Return the [X, Y] coordinate for the center point of the cell that contains the specified text.  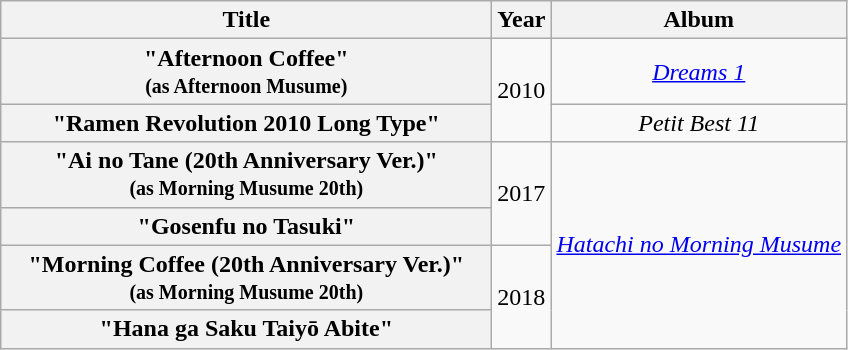
"Gosenfu no Tasuki" [246, 226]
"Morning Coffee (20th Anniversary Ver.)"(as Morning Musume 20th) [246, 278]
Year [522, 20]
Hatachi no Morning Musume [699, 245]
2018 [522, 296]
"Hana ga Saku Taiyō Abite" [246, 329]
2010 [522, 90]
Petit Best 11 [699, 123]
"Ramen Revolution 2010 Long Type" [246, 123]
Album [699, 20]
"Afternoon Coffee"(as Afternoon Musume) [246, 72]
"Ai no Tane (20th Anniversary Ver.)"(as Morning Musume 20th) [246, 174]
2017 [522, 194]
Title [246, 20]
Dreams 1 [699, 72]
